Return the (X, Y) coordinate for the center point of the cell that contains the specified text.  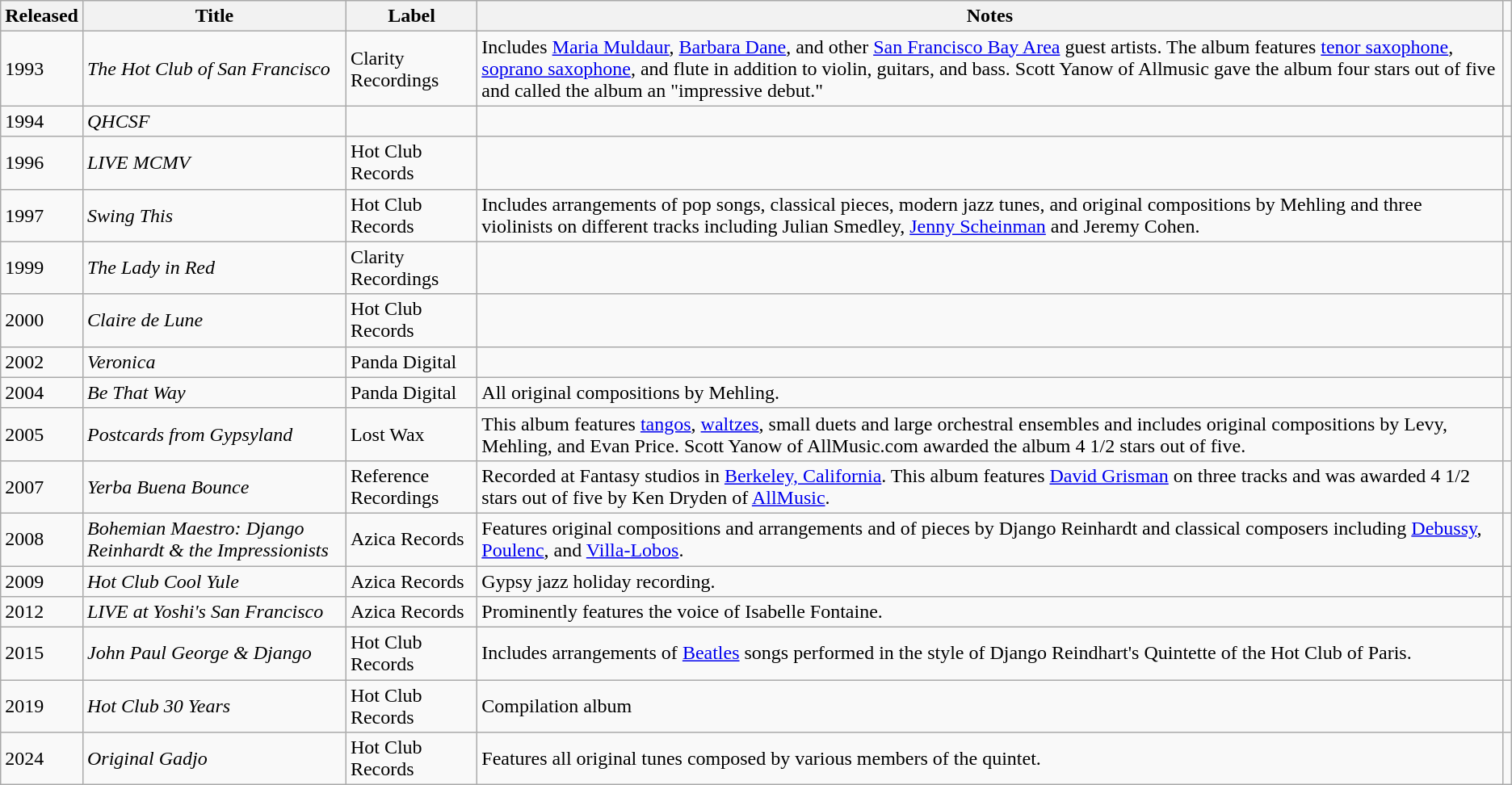
Yerba Buena Bounce (214, 486)
2019 (42, 706)
LIVE MCMV (214, 163)
LIVE at Yoshi's San Francisco (214, 612)
Original Gadjo (214, 759)
2005 (42, 434)
2009 (42, 581)
The Lady in Red (214, 268)
All original compositions by Mehling. (990, 392)
2004 (42, 392)
Label (411, 16)
Lost Wax (411, 434)
Hot Club 30 Years (214, 706)
2012 (42, 612)
2008 (42, 539)
Compilation album (990, 706)
1993 (42, 69)
John Paul George & Django (214, 654)
Bohemian Maestro: Django Reinhardt & the Impressionists (214, 539)
Includes arrangements of Beatles songs performed in the style of Django Reindhart's Quintette of the Hot Club of Paris. (990, 654)
Hot Club Cool Yule (214, 581)
2002 (42, 362)
QHCSF (214, 121)
Reference Recordings (411, 486)
2015 (42, 654)
1999 (42, 268)
Features all original tunes composed by various members of the quintet. (990, 759)
Swing This (214, 215)
2000 (42, 320)
Gypsy jazz holiday recording. (990, 581)
The Hot Club of San Francisco (214, 69)
2024 (42, 759)
1996 (42, 163)
Prominently features the voice of Isabelle Fontaine. (990, 612)
Released (42, 16)
Claire de Lune (214, 320)
Postcards from Gypsyland (214, 434)
Veronica (214, 362)
Notes (990, 16)
1994 (42, 121)
2007 (42, 486)
1997 (42, 215)
Be That Way (214, 392)
Title (214, 16)
